Scan for the cell matching the given text and deliver its [X, Y] coordinate at center. 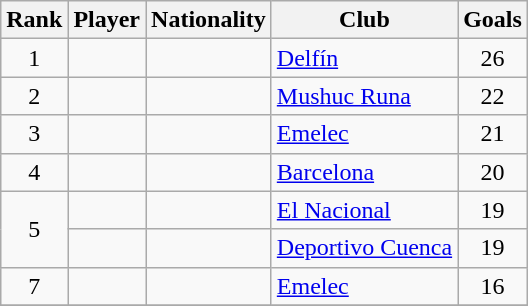
26 [493, 58]
Nationality [209, 20]
2 [34, 96]
Rank [34, 20]
Player [107, 20]
Mushuc Runa [364, 96]
3 [34, 134]
20 [493, 172]
21 [493, 134]
5 [34, 229]
Barcelona [364, 172]
16 [493, 286]
Club [364, 20]
22 [493, 96]
El Nacional [364, 210]
1 [34, 58]
Delfín [364, 58]
7 [34, 286]
Deportivo Cuenca [364, 248]
Goals [493, 20]
4 [34, 172]
